Pinpoint the cell where the given text exists, returning its [X, Y] midpoint coordinate. 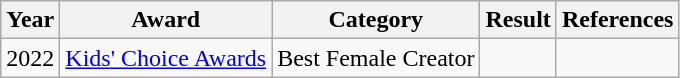
Best Female Creator [376, 58]
Kids' Choice Awards [166, 58]
Award [166, 20]
References [618, 20]
Category [376, 20]
2022 [30, 58]
Year [30, 20]
Result [518, 20]
